Find where the given text appears and provide that cell's center as [x, y] coordinate. 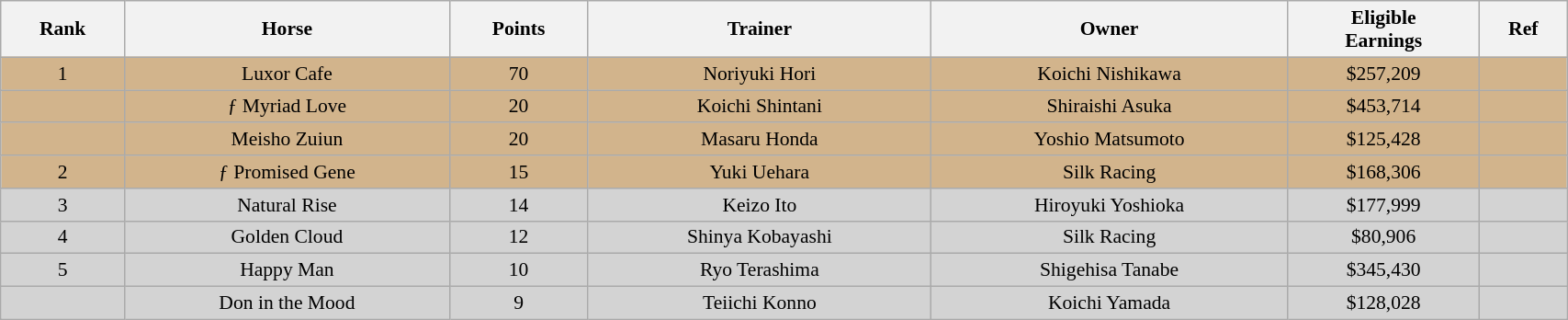
Don in the Mood [288, 303]
4 [62, 237]
2 [62, 172]
15 [518, 172]
Horse [288, 29]
5 [62, 270]
Hiroyuki Yoshioka [1110, 205]
Shiraishi Asuka [1110, 107]
Ref [1523, 29]
Keizo Ito [760, 205]
Koichi Nishikawa [1110, 74]
Ryo Terashima [760, 270]
Noriyuki Hori [760, 74]
ƒ Promised Gene [288, 172]
Points [518, 29]
Yuki Uehara [760, 172]
Koichi Yamada [1110, 303]
Masaru Honda [760, 140]
$345,430 [1383, 270]
$80,906 [1383, 237]
Koichi Shintani [760, 107]
$257,209 [1383, 74]
Shinya Kobayashi [760, 237]
Happy Man [288, 270]
$128,028 [1383, 303]
3 [62, 205]
Shigehisa Tanabe [1110, 270]
Yoshio Matsumoto [1110, 140]
10 [518, 270]
9 [518, 303]
Rank [62, 29]
$125,428 [1383, 140]
$453,714 [1383, 107]
1 [62, 74]
EligibleEarnings [1383, 29]
Golden Cloud [288, 237]
Luxor Cafe [288, 74]
Trainer [760, 29]
12 [518, 237]
$177,999 [1383, 205]
Meisho Zuiun [288, 140]
$168,306 [1383, 172]
Owner [1110, 29]
Teiichi Konno [760, 303]
14 [518, 205]
70 [518, 74]
ƒ Myriad Love [288, 107]
Natural Rise [288, 205]
